Locate the cell with the specified text and output its [x, y] center coordinate. 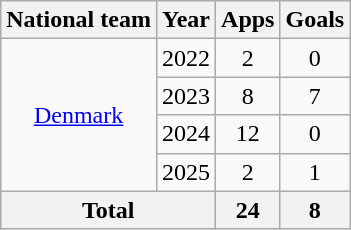
24 [248, 210]
2022 [186, 58]
Year [186, 20]
Total [108, 210]
2023 [186, 96]
Goals [315, 20]
2025 [186, 172]
12 [248, 134]
1 [315, 172]
Denmark [79, 115]
Apps [248, 20]
2024 [186, 134]
National team [79, 20]
7 [315, 96]
